Pinpoint the cell where the given text exists, returning its [X, Y] midpoint coordinate. 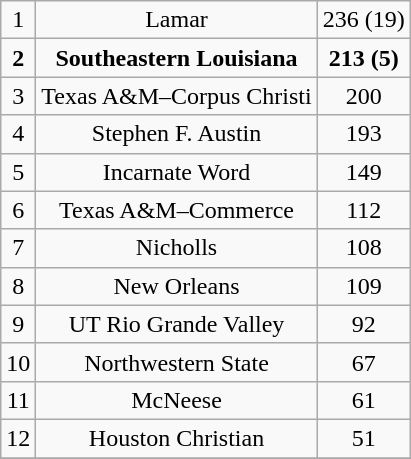
3 [18, 96]
Northwestern State [176, 362]
New Orleans [176, 286]
4 [18, 134]
108 [364, 248]
11 [18, 400]
8 [18, 286]
6 [18, 210]
61 [364, 400]
1 [18, 20]
UT Rio Grande Valley [176, 324]
5 [18, 172]
Lamar [176, 20]
51 [364, 438]
200 [364, 96]
7 [18, 248]
213 (5) [364, 58]
10 [18, 362]
112 [364, 210]
Texas A&M–Corpus Christi [176, 96]
Nicholls [176, 248]
12 [18, 438]
Houston Christian [176, 438]
149 [364, 172]
Incarnate Word [176, 172]
67 [364, 362]
2 [18, 58]
McNeese [176, 400]
Southeastern Louisiana [176, 58]
Stephen F. Austin [176, 134]
109 [364, 286]
9 [18, 324]
193 [364, 134]
Texas A&M–Commerce [176, 210]
92 [364, 324]
236 (19) [364, 20]
